Return the (X, Y) coordinate for the center point of the cell that contains the specified text.  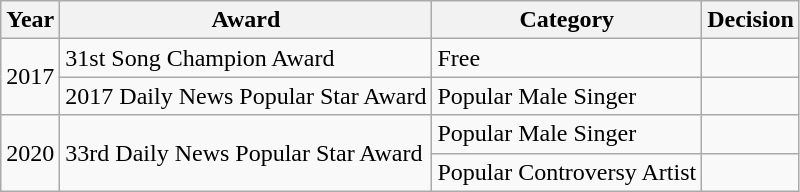
Decision (751, 20)
Category (567, 20)
33rd Daily News Popular Star Award (246, 153)
2020 (30, 153)
2017 (30, 77)
Year (30, 20)
Award (246, 20)
Free (567, 58)
31st Song Champion Award (246, 58)
2017 Daily News Popular Star Award (246, 96)
Popular Controversy Artist (567, 172)
